Find where the given text appears and provide that cell's center as (X, Y) coordinate. 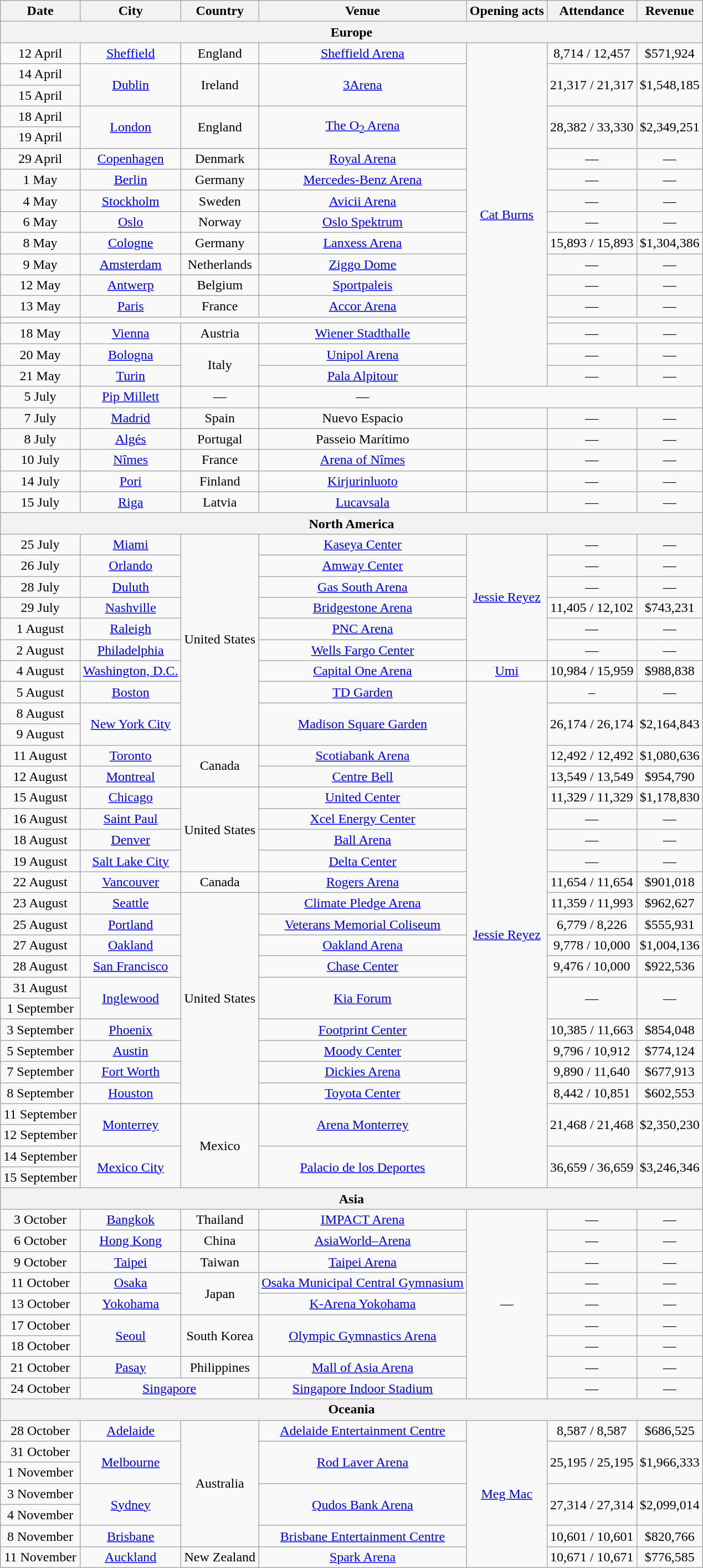
6 October (40, 1240)
$2,099,014 (669, 1504)
6 May (40, 222)
Adelaide (130, 1431)
Philippines (220, 1367)
Xcel Energy Center (363, 819)
Asia (351, 1198)
$774,124 (669, 1051)
Antwerp (130, 285)
City (130, 11)
19 April (40, 137)
9,890 / 11,640 (592, 1072)
4 November (40, 1515)
Olympic Gymnastics Arena (363, 1336)
11,654 / 11,654 (592, 882)
Monterrey (130, 1125)
$555,931 (669, 924)
Qudos Bank Arena (363, 1504)
9,476 / 10,000 (592, 967)
$571,924 (669, 53)
8 September (40, 1093)
Kaseya Center (363, 544)
Bologna (130, 355)
Inglewood (130, 998)
4 August (40, 671)
Climate Pledge Arena (363, 903)
$1,004,136 (669, 946)
Houston (130, 1093)
7 July (40, 418)
21 May (40, 376)
Vancouver (130, 882)
12 May (40, 285)
Washington, D.C. (130, 671)
Adelaide Entertainment Centre (363, 1431)
$820,766 (669, 1536)
Meg Mac (506, 1494)
Brisbane Entertainment Centre (363, 1536)
Copenhagen (130, 159)
$686,525 (669, 1431)
15 July (40, 502)
Taiwan (220, 1262)
Raleigh (130, 629)
Rod Laver Arena (363, 1462)
Paris (130, 307)
Europe (351, 32)
Country (220, 11)
Scotiabank Arena (363, 755)
8 November (40, 1536)
Dickies Arena (363, 1072)
18 April (40, 116)
11 September (40, 1114)
Oceania (351, 1409)
Salt Lake City (130, 861)
Cat Burns (506, 214)
Saint Paul (130, 819)
Seoul (130, 1336)
Kia Forum (363, 998)
Moody Center (363, 1051)
Sheffield (130, 53)
Kirjurinluoto (363, 481)
Capital One Arena (363, 671)
9,778 / 10,000 (592, 946)
21,468 / 21,468 (592, 1125)
24 October (40, 1388)
Toyota Center (363, 1093)
Nashville (130, 608)
13,549 / 13,549 (592, 777)
Australia (220, 1483)
Delta Center (363, 861)
8 August (40, 713)
Cologne (130, 243)
14 April (40, 74)
9 May (40, 264)
Oakland (130, 946)
Nuevo Espacio (363, 418)
23 August (40, 903)
Oslo (130, 222)
Melbourne (130, 1462)
Gas South Arena (363, 587)
28 August (40, 967)
Ball Arena (363, 840)
3 September (40, 1030)
25 August (40, 924)
Amway Center (363, 565)
Passeio Marítimo (363, 439)
Pip Millett (130, 397)
11,405 / 12,102 (592, 608)
Thailand (220, 1219)
Mall of Asia Arena (363, 1367)
$602,553 (669, 1093)
Portugal (220, 439)
Japan (220, 1294)
Fort Worth (130, 1072)
Brisbane (130, 1536)
Boston (130, 692)
12 September (40, 1135)
Philadelphia (130, 650)
10,601 / 10,601 (592, 1536)
$1,178,830 (669, 798)
Arena Monterrey (363, 1125)
21,317 / 21,317 (592, 85)
8 May (40, 243)
AsiaWorld–Arena (363, 1240)
9 October (40, 1262)
12 April (40, 53)
Ireland (220, 85)
$962,627 (669, 903)
Phoenix (130, 1030)
4 May (40, 201)
Chase Center (363, 967)
Avicii Arena (363, 201)
Orlando (130, 565)
27 August (40, 946)
25,195 / 25,195 (592, 1462)
Pala Alpitour (363, 376)
Berlin (130, 180)
Mercedes-Benz Arena (363, 180)
Sydney (130, 1504)
Auckland (130, 1557)
Revenue (669, 11)
21 October (40, 1367)
13 October (40, 1304)
13 May (40, 307)
6,779 / 8,226 (592, 924)
Attendance (592, 11)
11,359 / 11,993 (592, 903)
27,314 / 27,314 (592, 1504)
18 August (40, 840)
Osaka Municipal Central Gymnasium (363, 1283)
5 July (40, 397)
29 April (40, 159)
10,984 / 15,959 (592, 671)
Amsterdam (130, 264)
$677,913 (669, 1072)
26 July (40, 565)
5 August (40, 692)
Mexico (220, 1146)
Bangkok (130, 1219)
K-Arena Yokohama (363, 1304)
14 September (40, 1156)
Wiener Stadthalle (363, 334)
29 July (40, 608)
Hong Kong (130, 1240)
11,329 / 11,329 (592, 798)
18 October (40, 1346)
Madison Square Garden (363, 724)
11 November (40, 1557)
Taipei (130, 1262)
Footprint Center (363, 1030)
18 May (40, 334)
Pasay (130, 1367)
United Center (363, 798)
15 September (40, 1177)
Netherlands (220, 264)
2 August (40, 650)
Mexico City (130, 1167)
$776,585 (669, 1557)
14 July (40, 481)
7 September (40, 1072)
$1,548,185 (669, 85)
22 August (40, 882)
$2,164,843 (669, 724)
Ziggo Dome (363, 264)
Sheffield Arena (363, 53)
London (130, 127)
10,671 / 10,671 (592, 1557)
8 July (40, 439)
Centre Bell (363, 777)
Yokohama (130, 1304)
Lucavsala (363, 502)
Veterans Memorial Coliseum (363, 924)
Arena of Nîmes (363, 460)
28 October (40, 1431)
15 April (40, 95)
Austria (220, 334)
$2,349,251 (669, 127)
Italy (220, 365)
1 August (40, 629)
25 July (40, 544)
3 November (40, 1494)
China (220, 1240)
Oakland Arena (363, 946)
Montreal (130, 777)
IMPACT Arena (363, 1219)
Wells Fargo Center (363, 650)
28 July (40, 587)
Opening acts (506, 11)
New Zealand (220, 1557)
15,893 / 15,893 (592, 243)
Norway (220, 222)
Madrid (130, 418)
Sweden (220, 201)
10,385 / 11,663 (592, 1030)
Osaka (130, 1283)
– (592, 692)
New York City (130, 724)
Date (40, 11)
Chicago (130, 798)
$1,080,636 (669, 755)
8,442 / 10,851 (592, 1093)
Latvia (220, 502)
11 August (40, 755)
5 September (40, 1051)
Pori (130, 481)
1 May (40, 180)
Royal Arena (363, 159)
20 May (40, 355)
Seattle (130, 903)
PNC Arena (363, 629)
12,492 / 12,492 (592, 755)
Stockholm (130, 201)
North America (351, 523)
TD Garden (363, 692)
Venue (363, 11)
16 August (40, 819)
26,174 / 26,174 (592, 724)
$922,536 (669, 967)
9 August (40, 734)
Sportpaleis (363, 285)
Riga (130, 502)
17 October (40, 1325)
3Arena (363, 85)
Rogers Arena (363, 882)
Turin (130, 376)
Palacio de los Deportes (363, 1167)
$743,231 (669, 608)
3 October (40, 1219)
12 August (40, 777)
Umi (506, 671)
Unipol Arena (363, 355)
Miami (130, 544)
Singapore Indoor Stadium (363, 1388)
Finland (220, 481)
8,587 / 8,587 (592, 1431)
8,714 / 12,457 (592, 53)
11 October (40, 1283)
$901,018 (669, 882)
$954,790 (669, 777)
Belgium (220, 285)
$1,304,386 (669, 243)
Spark Arena (363, 1557)
South Korea (220, 1336)
Bridgestone Arena (363, 608)
Dublin (130, 85)
$854,048 (669, 1030)
Taipei Arena (363, 1262)
Toronto (130, 755)
$3,246,346 (669, 1167)
Denmark (220, 159)
The O2 Arena (363, 127)
19 August (40, 861)
10 July (40, 460)
Algés (130, 439)
1 November (40, 1473)
San Francisco (130, 967)
Austin (130, 1051)
9,796 / 10,912 (592, 1051)
$988,838 (669, 671)
1 September (40, 1009)
31 August (40, 988)
Singapore (169, 1388)
Nîmes (130, 460)
Duluth (130, 587)
Accor Arena (363, 307)
Denver (130, 840)
$2,350,230 (669, 1125)
15 August (40, 798)
31 October (40, 1452)
Lanxess Arena (363, 243)
Oslo Spektrum (363, 222)
Vienna (130, 334)
Portland (130, 924)
Spain (220, 418)
28,382 / 33,330 (592, 127)
$1,966,333 (669, 1462)
36,659 / 36,659 (592, 1167)
